Search for the cell housing the specified text and yield its (x, y) center coordinate. 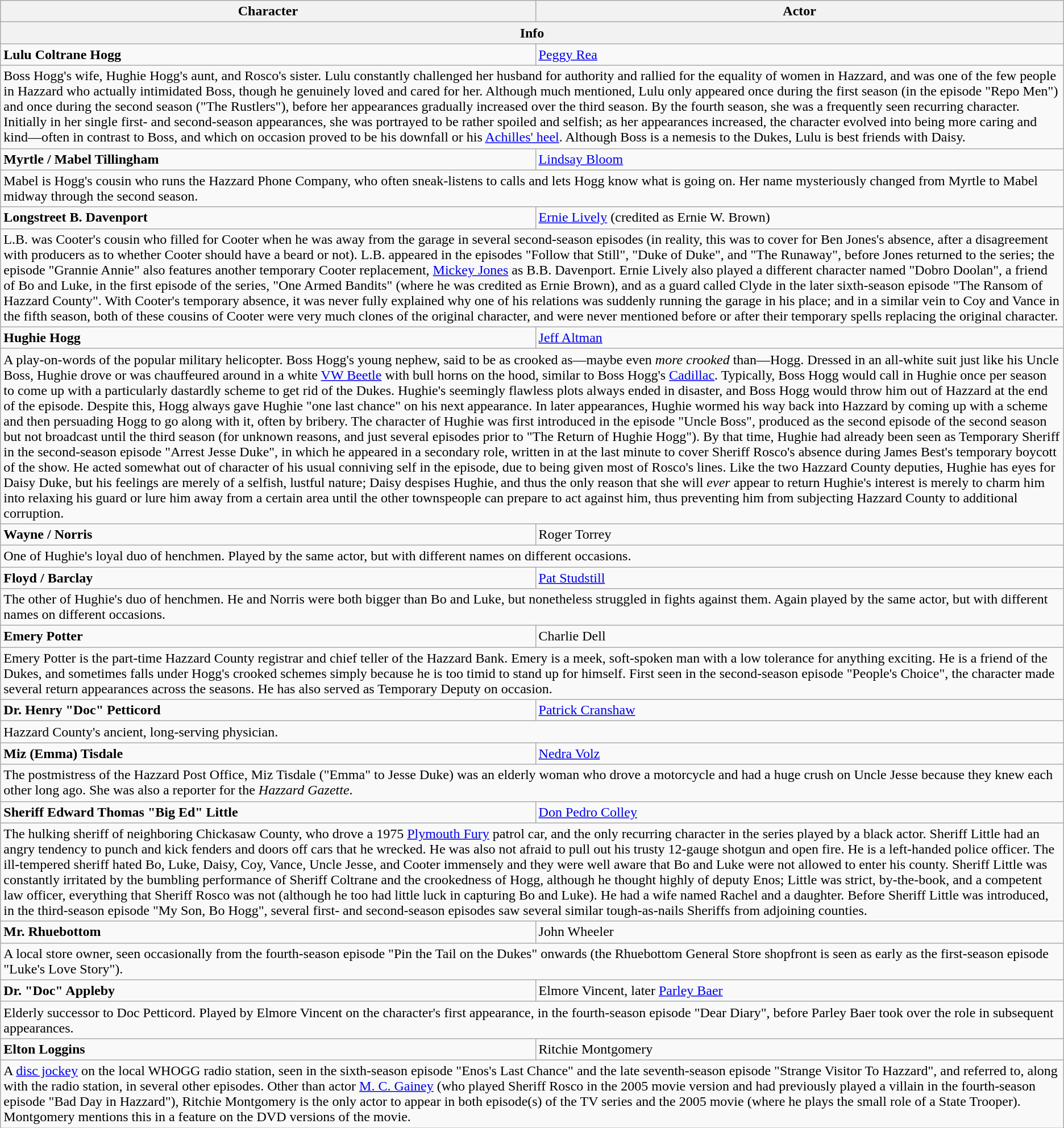
Dr. "Doc" Appleby (268, 990)
Patrick Cranshaw (799, 710)
Hazzard County's ancient, long-serving physician. (532, 732)
Nedra Volz (799, 754)
Actor (799, 11)
Peggy Rea (799, 55)
Longstreet B. Davenport (268, 218)
Sheriff Edward Thomas "Big Ed" Little (268, 812)
Character (268, 11)
Elmore Vincent, later Parley Baer (799, 990)
Lindsay Bloom (799, 159)
Ernie Lively (credited as Ernie W. Brown) (799, 218)
Roger Torrey (799, 534)
Charlie Dell (799, 636)
Jeff Altman (799, 338)
Ritchie Montgomery (799, 1049)
Pat Studstill (799, 578)
Lulu Coltrane Hogg (268, 55)
Dr. Henry "Doc" Petticord (268, 710)
Elton Loggins (268, 1049)
One of Hughie's loyal duo of henchmen. Played by the same actor, but with different names on different occasions. (532, 556)
Myrtle / Mabel Tillingham (268, 159)
Wayne / Norris (268, 534)
Info (532, 33)
Mr. Rhuebottom (268, 932)
Floyd / Barclay (268, 578)
John Wheeler (799, 932)
Hughie Hogg (268, 338)
Emery Potter (268, 636)
Miz (Emma) Tisdale (268, 754)
Don Pedro Colley (799, 812)
